Find where the given text appears and provide that cell's center as [x, y] coordinate. 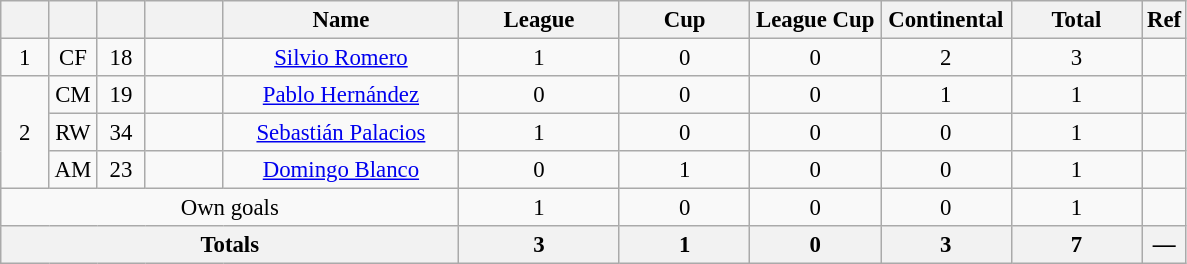
Continental [946, 20]
League [540, 20]
Totals [230, 245]
CF [73, 58]
Silvio Romero [341, 58]
34 [121, 133]
Own goals [230, 208]
League Cup [816, 20]
CM [73, 95]
Name [341, 20]
AM [73, 170]
7 [1076, 245]
18 [121, 58]
Pablo Hernández [341, 95]
— [1164, 245]
RW [73, 133]
Sebastián Palacios [341, 133]
Cup [684, 20]
Ref [1164, 20]
23 [121, 170]
Total [1076, 20]
19 [121, 95]
Domingo Blanco [341, 170]
